Determine the [X, Y] coordinate at the center of the cell enclosing the given text.  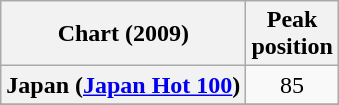
Chart (2009) [124, 34]
85 [292, 85]
Japan (Japan Hot 100) [124, 85]
Peakposition [292, 34]
